Identify which cell holds the provided text, then report its (x, y) central coordinate. 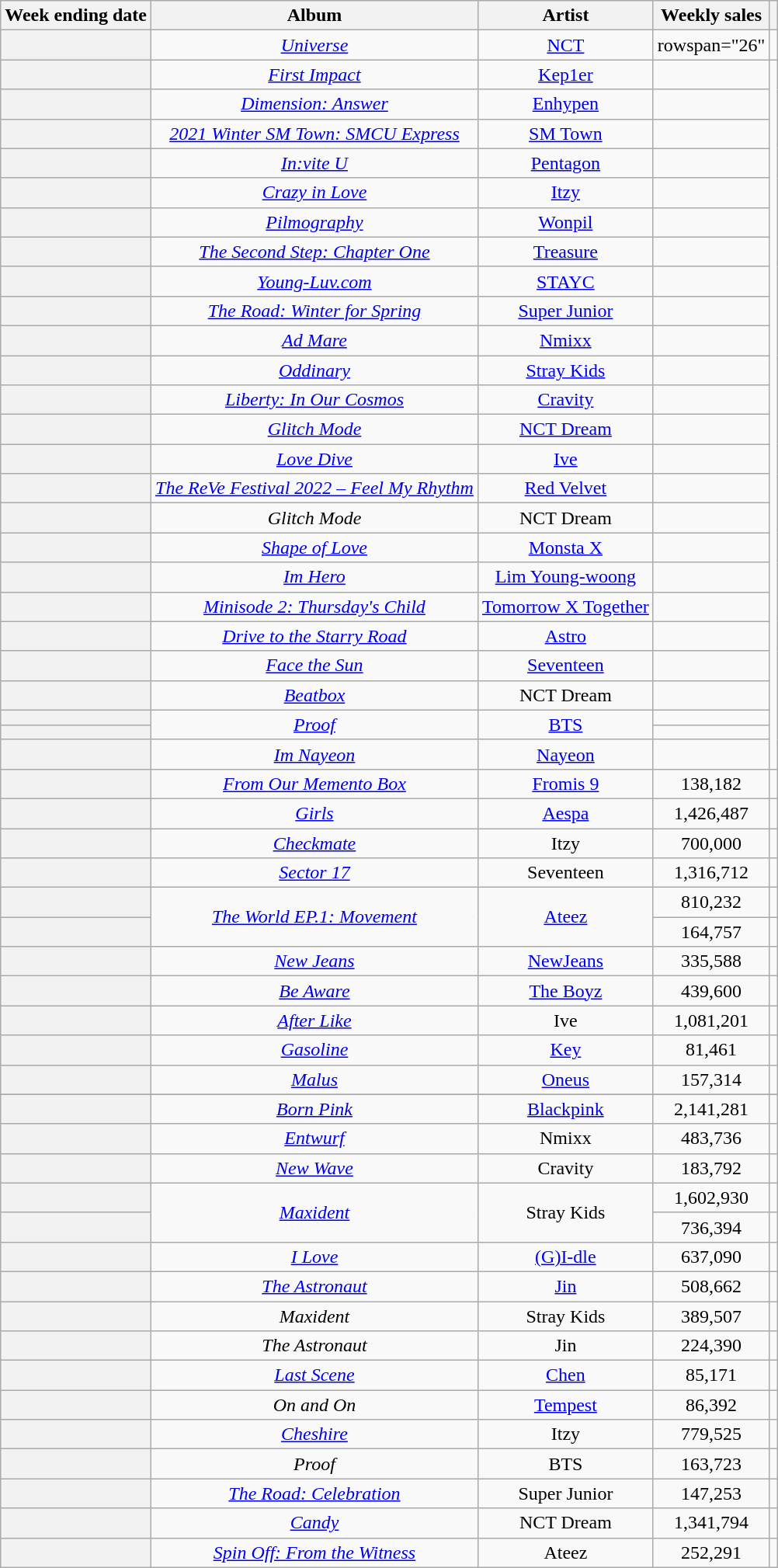
Universe (315, 45)
Born Pink (315, 1109)
138,182 (711, 784)
Cheshire (315, 1434)
Artist (565, 16)
The Road: Celebration (315, 1493)
81,461 (711, 1050)
736,394 (711, 1227)
508,662 (711, 1286)
Chen (565, 1375)
1,081,201 (711, 1020)
Girls (315, 813)
Sector 17 (315, 873)
Astro (565, 636)
1,316,712 (711, 873)
Checkmate (315, 843)
New Wave (315, 1168)
389,507 (711, 1316)
779,525 (711, 1434)
1,602,930 (711, 1198)
Entwurf (315, 1139)
86,392 (711, 1405)
Album (315, 16)
rowspan="26" (711, 45)
The Road: Winter for Spring (315, 311)
335,588 (711, 961)
164,757 (711, 932)
Wonpil (565, 222)
Im Hero (315, 577)
Pilmography (315, 222)
Face the Sun (315, 666)
Young-Luv.com (315, 281)
Love Dive (315, 459)
First Impact (315, 75)
Monsta X (565, 548)
The ReVe Festival 2022 – Feel My Rhythm (315, 488)
On and On (315, 1405)
252,291 (711, 1552)
Treasure (565, 252)
700,000 (711, 843)
439,600 (711, 991)
1,426,487 (711, 813)
Enhypen (565, 104)
810,232 (711, 902)
Im Nayeon (315, 754)
Weekly sales (711, 16)
From Our Memento Box (315, 784)
STAYC (565, 281)
NCT (565, 45)
2021 Winter SM Town: SMCU Express (315, 134)
Fromis 9 (565, 784)
Blackpink (565, 1109)
Ad Mare (315, 340)
Candy (315, 1523)
Gasoline (315, 1050)
224,390 (711, 1346)
Lim Young-woong (565, 577)
The World EP.1: Movement (315, 917)
Tomorrow X Together (565, 607)
The Second Step: Chapter One (315, 252)
Aespa (565, 813)
157,314 (711, 1080)
Shape of Love (315, 548)
637,090 (711, 1257)
Minisode 2: Thursday's Child (315, 607)
Red Velvet (565, 488)
Drive to the Starry Road (315, 636)
Oneus (565, 1080)
Crazy in Love (315, 193)
Tempest (565, 1405)
I Love (315, 1257)
2,141,281 (711, 1109)
Nayeon (565, 754)
Be Aware (315, 991)
Oddinary (315, 370)
SM Town (565, 134)
After Like (315, 1020)
The Boyz (565, 991)
NewJeans (565, 961)
Beatbox (315, 695)
New Jeans (315, 961)
Liberty: In Our Cosmos (315, 400)
Malus (315, 1080)
Pentagon (565, 163)
147,253 (711, 1493)
85,171 (711, 1375)
Last Scene (315, 1375)
163,723 (711, 1464)
Key (565, 1050)
483,736 (711, 1139)
Dimension: Answer (315, 104)
In:vite U (315, 163)
(G)I-dle (565, 1257)
183,792 (711, 1168)
Week ending date (76, 16)
Kep1er (565, 75)
1,341,794 (711, 1523)
Spin Off: From the Witness (315, 1552)
